For the text-containing cell, return its midpoint in (X, Y) coordinate format. 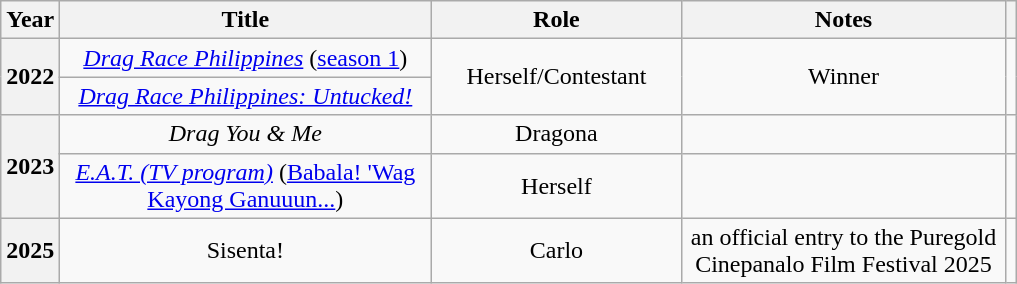
Drag Race Philippines (season 1) (246, 58)
2025 (30, 250)
Role (556, 20)
E.A.T. (TV program) (Babala! 'Wag Kayong Ganuuun...) (246, 186)
2022 (30, 77)
Winner (844, 77)
Herself/Contestant (556, 77)
Notes (844, 20)
Drag Race Philippines: Untucked! (246, 96)
an official entry to the Puregold Cinepanalo Film Festival 2025 (844, 250)
Sisenta! (246, 250)
Year (30, 20)
Dragona (556, 134)
Carlo (556, 250)
Title (246, 20)
2023 (30, 166)
Herself (556, 186)
Drag You & Me (246, 134)
